Extract the (X, Y) coordinate from the center of the cell holding the provided text.  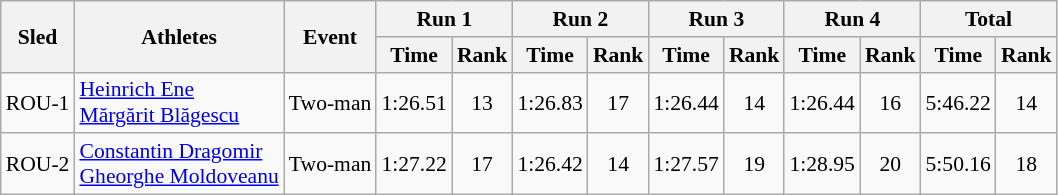
1:26.83 (550, 102)
16 (890, 102)
Constantin DragomirGheorghe Moldoveanu (178, 164)
Run 1 (444, 19)
1:26.51 (414, 102)
Athletes (178, 36)
1:27.57 (686, 164)
Sled (38, 36)
Run 4 (852, 19)
1:27.22 (414, 164)
5:50.16 (958, 164)
18 (1026, 164)
ROU-1 (38, 102)
Run 3 (716, 19)
5:46.22 (958, 102)
Run 2 (580, 19)
Event (330, 36)
1:28.95 (822, 164)
Total (988, 19)
ROU-2 (38, 164)
13 (482, 102)
Heinrich EneMărgărit Blăgescu (178, 102)
1:26.42 (550, 164)
19 (754, 164)
20 (890, 164)
